Return [X, Y] of the center of cell containing provided text 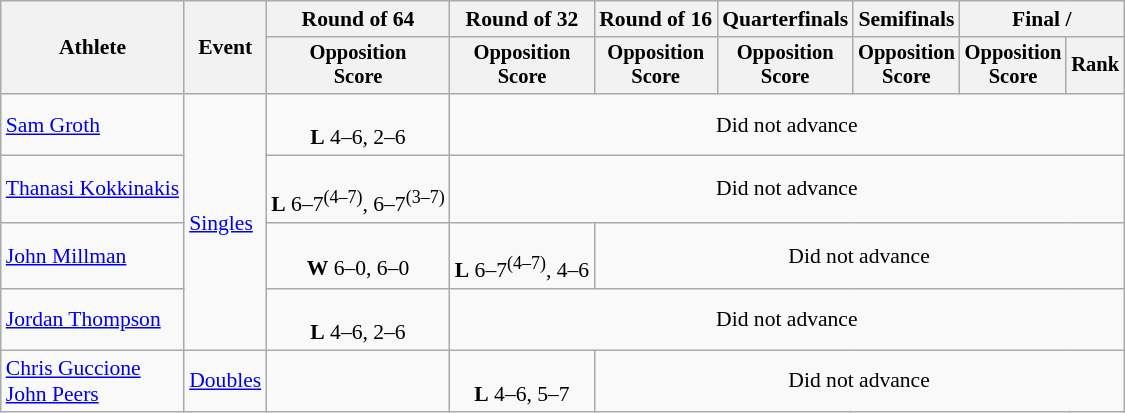
Doubles [225, 380]
Round of 64 [358, 19]
Jordan Thompson [92, 320]
Semifinals [906, 19]
Chris GuccioneJohn Peers [92, 380]
Final / [1042, 19]
Event [225, 48]
L 6–7(4–7), 4–6 [522, 256]
Sam Groth [92, 124]
L 4–6, 5–7 [522, 380]
Athlete [92, 48]
L 6–7(4–7), 6–7(3–7) [358, 190]
John Millman [92, 256]
Round of 16 [656, 19]
Thanasi Kokkinakis [92, 190]
Round of 32 [522, 19]
Quarterfinals [785, 19]
Rank [1095, 66]
W 6–0, 6–0 [358, 256]
Singles [225, 222]
